Locate the cell with the specified text and output its [x, y] center coordinate. 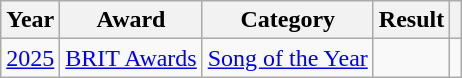
Category [288, 20]
BRIT Awards [131, 58]
Song of the Year [288, 58]
Award [131, 20]
2025 [30, 58]
Year [30, 20]
Result [411, 20]
